Return the [x, y] coordinate for the center point of the cell that contains the specified text.  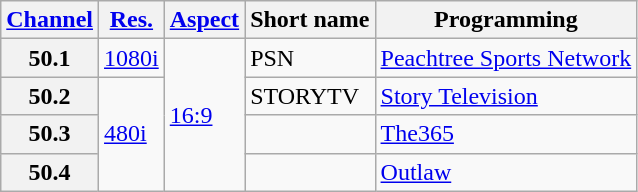
16:9 [204, 115]
Aspect [204, 20]
50.4 [50, 172]
Peachtree Sports Network [506, 58]
50.2 [50, 96]
Short name [310, 20]
50.1 [50, 58]
50.3 [50, 134]
Channel [50, 20]
1080i [132, 58]
Outlaw [506, 172]
Story Television [506, 96]
Res. [132, 20]
The365 [506, 134]
PSN [310, 58]
480i [132, 134]
Programming [506, 20]
STORYTV [310, 96]
